Provide the (x, y) coordinate of the cell's center where the given text is located.  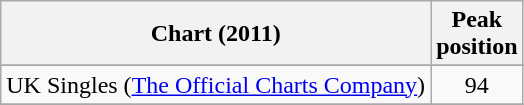
UK Singles (The Official Charts Company) (216, 85)
Chart (2011) (216, 34)
Peakposition (477, 34)
94 (477, 85)
